Return the [x, y] coordinate for the center point of the cell that contains the specified text.  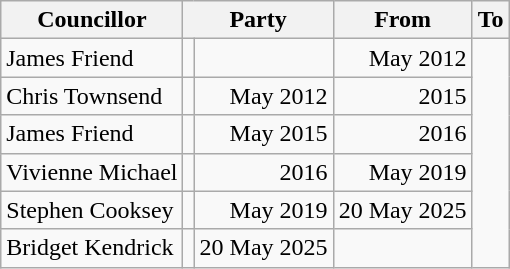
Party [258, 20]
Chris Townsend [92, 96]
To [490, 20]
From [402, 20]
2015 [402, 96]
Councillor [92, 20]
Bridget Kendrick [92, 248]
Stephen Cooksey [92, 210]
Vivienne Michael [92, 172]
May 2015 [264, 134]
